Return [x, y] of the center of cell containing provided text 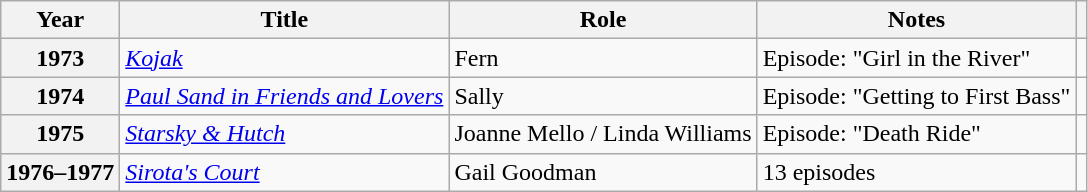
Year [60, 20]
Sally [603, 96]
Paul Sand in Friends and Lovers [284, 96]
1973 [60, 58]
Fern [603, 58]
Episode: "Girl in the River" [916, 58]
Gail Goodman [603, 172]
Episode: "Getting to First Bass" [916, 96]
1975 [60, 134]
Role [603, 20]
Joanne Mello / Linda Williams [603, 134]
Sirota's Court [284, 172]
Title [284, 20]
1976–1977 [60, 172]
1974 [60, 96]
13 episodes [916, 172]
Kojak [284, 58]
Episode: "Death Ride" [916, 134]
Starsky & Hutch [284, 134]
Notes [916, 20]
